Determine the [x, y] coordinate at the center of the cell enclosing the given text.  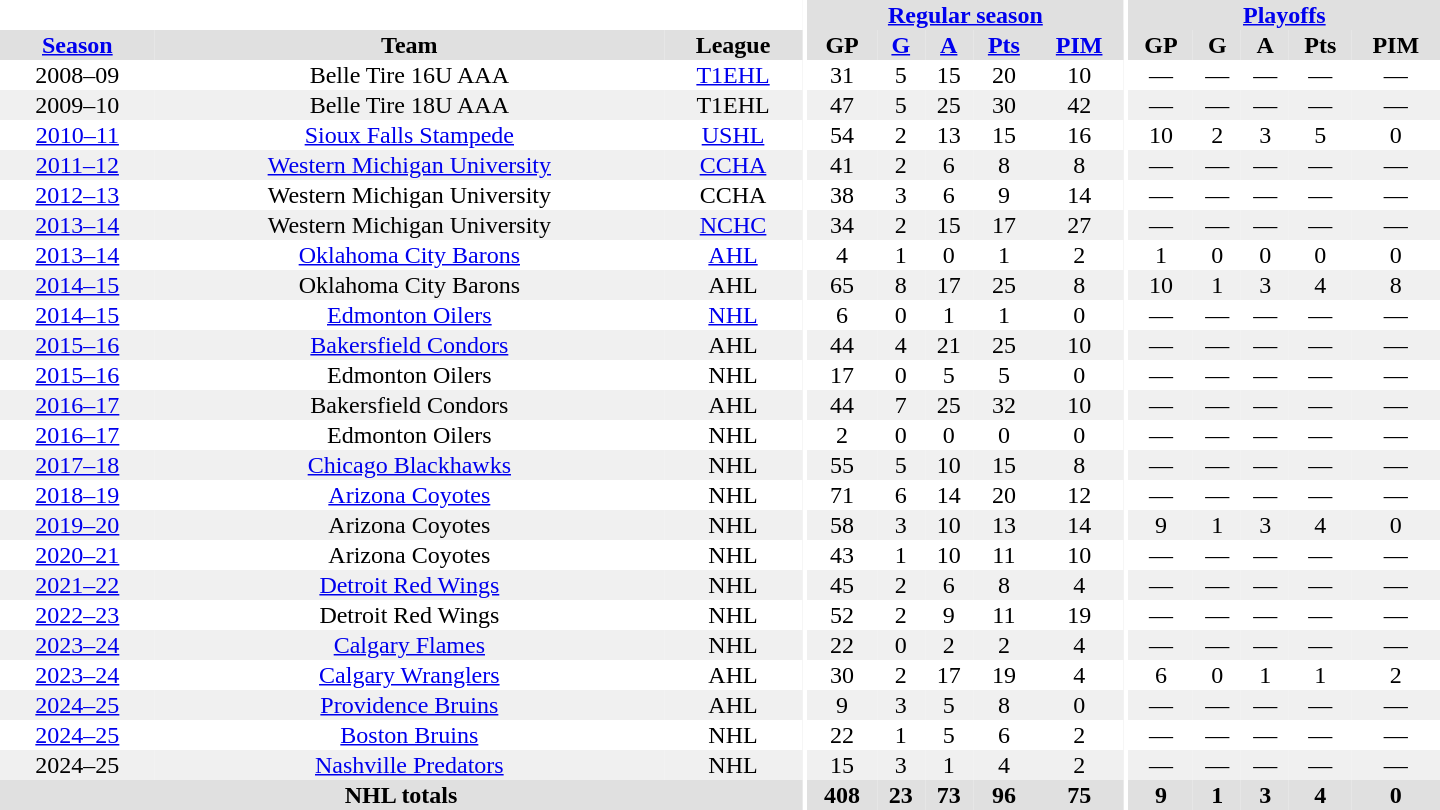
55 [842, 465]
43 [842, 555]
Belle Tire 18U AAA [410, 105]
League [733, 45]
7 [901, 405]
2012–13 [78, 195]
Regular season [965, 15]
21 [949, 345]
Playoffs [1284, 15]
2019–20 [78, 525]
2020–21 [78, 555]
Sioux Falls Stampede [410, 135]
47 [842, 105]
2021–22 [78, 585]
408 [842, 795]
58 [842, 525]
NHL totals [401, 795]
27 [1079, 225]
2011–12 [78, 165]
Calgary Flames [410, 645]
96 [1004, 795]
38 [842, 195]
32 [1004, 405]
Team [410, 45]
Boston Bruins [410, 735]
54 [842, 135]
2022–23 [78, 615]
45 [842, 585]
Chicago Blackhawks [410, 465]
2009–10 [78, 105]
31 [842, 75]
2017–18 [78, 465]
Nashville Predators [410, 765]
2008–09 [78, 75]
65 [842, 285]
Providence Bruins [410, 705]
Belle Tire 16U AAA [410, 75]
Calgary Wranglers [410, 675]
Season [78, 45]
2018–19 [78, 495]
75 [1079, 795]
12 [1079, 495]
2010–11 [78, 135]
23 [901, 795]
52 [842, 615]
16 [1079, 135]
71 [842, 495]
42 [1079, 105]
41 [842, 165]
73 [949, 795]
34 [842, 225]
USHL [733, 135]
NCHC [733, 225]
